Identify which cell holds the provided text, then report its (x, y) central coordinate. 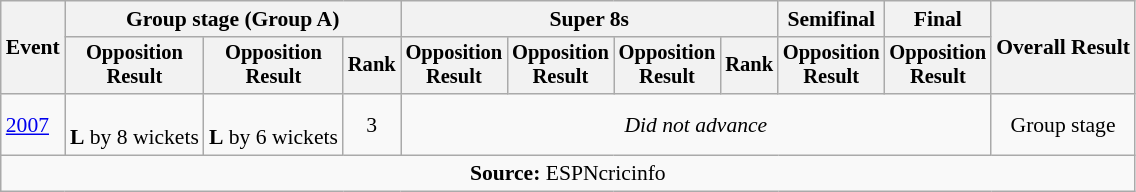
L by 6 wickets (274, 124)
3 (372, 124)
Super 8s (590, 19)
Event (33, 48)
Did not advance (696, 124)
Group stage (Group A) (233, 19)
Final (938, 19)
Semifinal (832, 19)
Group stage (1063, 124)
Overall Result (1063, 48)
Source: ESPNcricinfo (568, 174)
L by 8 wickets (134, 124)
2007 (33, 124)
